Pinpoint the cell where the given text exists, returning its (x, y) midpoint coordinate. 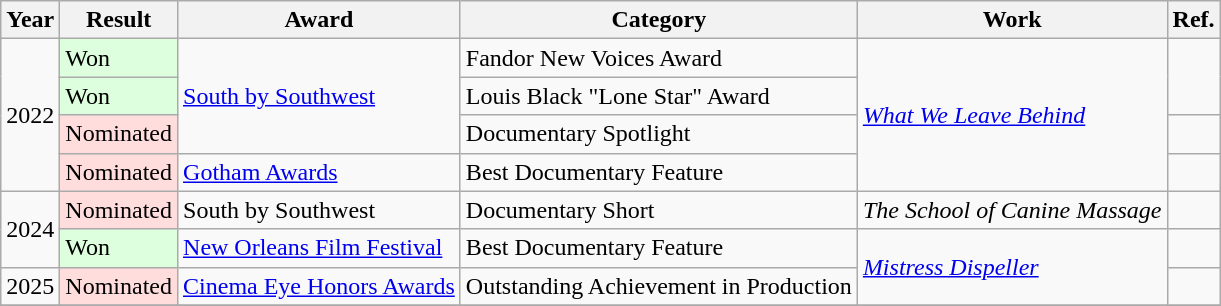
Outstanding Achievement in Production (658, 286)
Mistress Dispeller (1012, 267)
Award (320, 20)
Ref. (1194, 20)
2022 (30, 115)
Result (119, 20)
Category (658, 20)
Fandor New Voices Award (658, 58)
Louis Black "Lone Star" Award (658, 96)
Year (30, 20)
Documentary Spotlight (658, 134)
2024 (30, 229)
The School of Canine Massage (1012, 210)
Cinema Eye Honors Awards (320, 286)
Work (1012, 20)
Documentary Short (658, 210)
2025 (30, 286)
Gotham Awards (320, 172)
What We Leave Behind (1012, 115)
New Orleans Film Festival (320, 248)
